Search for the cell housing the specified text and yield its (X, Y) center coordinate. 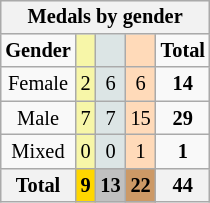
Mixed (38, 152)
2 (86, 84)
Female (38, 84)
15 (141, 118)
Gender (38, 51)
14 (183, 84)
Male (38, 118)
13 (111, 185)
Medals by gender (105, 17)
44 (183, 185)
22 (141, 185)
29 (183, 118)
9 (86, 185)
